Return the (X, Y) coordinate for the center point of the cell that contains the specified text.  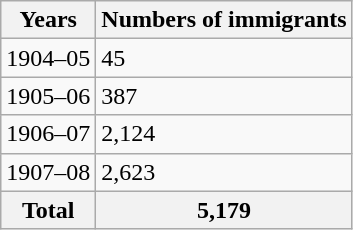
1906–07 (48, 134)
Total (48, 210)
Years (48, 20)
Numbers of immigrants (224, 20)
2,623 (224, 172)
5,179 (224, 210)
1907–08 (48, 172)
387 (224, 96)
2,124 (224, 134)
45 (224, 58)
1904–05 (48, 58)
1905–06 (48, 96)
